Find where the given text appears and provide that cell's center as [x, y] coordinate. 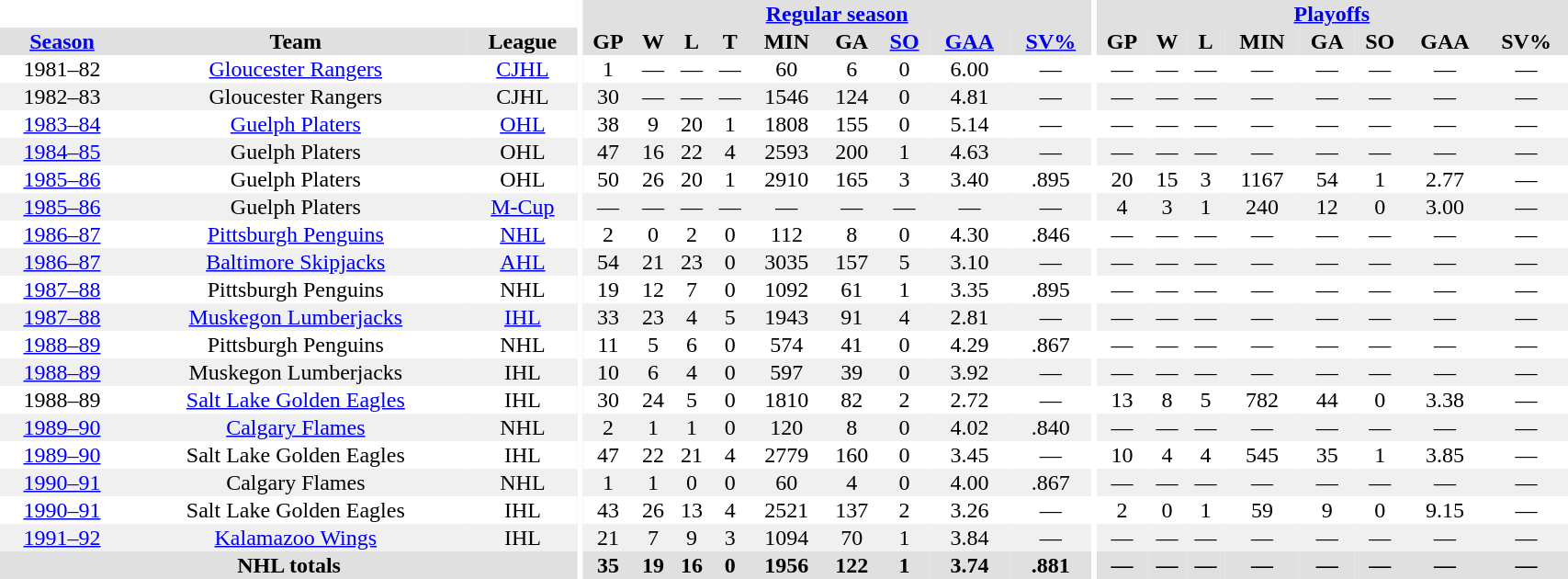
1546 [786, 96]
124 [852, 96]
4.81 [970, 96]
70 [852, 538]
3.85 [1444, 455]
1810 [786, 400]
3.84 [970, 538]
3.92 [970, 372]
122 [852, 565]
2521 [786, 510]
Regular season [838, 14]
3.35 [970, 289]
1092 [786, 289]
82 [852, 400]
3.38 [1444, 400]
2593 [786, 152]
112 [786, 234]
4.63 [970, 152]
545 [1262, 455]
5.14 [970, 124]
33 [608, 317]
2910 [786, 179]
38 [608, 124]
240 [1262, 207]
League [523, 41]
165 [852, 179]
.840 [1051, 427]
2.81 [970, 317]
137 [852, 510]
3.45 [970, 455]
15 [1168, 179]
NHL totals [288, 565]
2.72 [970, 400]
1983–84 [62, 124]
M-Cup [523, 207]
1981–82 [62, 69]
1094 [786, 538]
4.30 [970, 234]
1167 [1262, 179]
24 [653, 400]
3035 [786, 262]
155 [852, 124]
T [730, 41]
3.10 [970, 262]
6.00 [970, 69]
2779 [786, 455]
Season [62, 41]
50 [608, 179]
91 [852, 317]
3.40 [970, 179]
.881 [1051, 565]
AHL [523, 262]
3.26 [970, 510]
Baltimore Skipjacks [296, 262]
1808 [786, 124]
44 [1327, 400]
39 [852, 372]
Playoffs [1332, 14]
4.29 [970, 345]
200 [852, 152]
574 [786, 345]
157 [852, 262]
1943 [786, 317]
4.02 [970, 427]
1991–92 [62, 538]
2.77 [1444, 179]
160 [852, 455]
3.74 [970, 565]
120 [786, 427]
41 [852, 345]
9.15 [1444, 510]
59 [1262, 510]
4.00 [970, 482]
1982–83 [62, 96]
597 [786, 372]
61 [852, 289]
782 [1262, 400]
Kalamazoo Wings [296, 538]
Team [296, 41]
43 [608, 510]
3.00 [1444, 207]
.846 [1051, 234]
1956 [786, 565]
1984–85 [62, 152]
11 [608, 345]
